Return [x, y] of the center of cell containing provided text 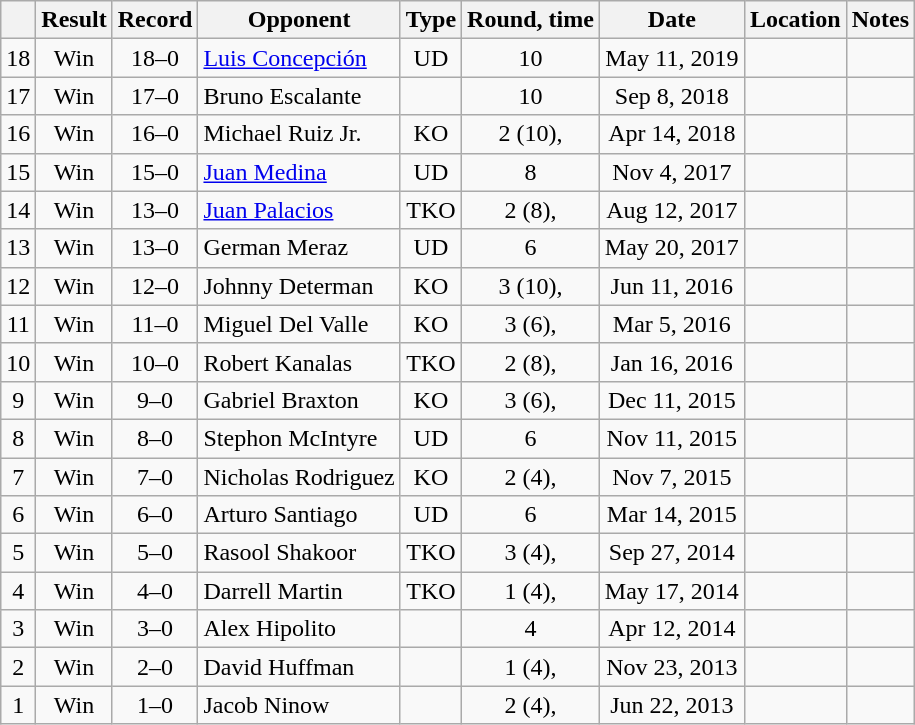
9 [18, 400]
German Meraz [299, 248]
2 (10), [531, 134]
Round, time [531, 20]
Nov 7, 2015 [672, 477]
Mar 5, 2016 [672, 324]
16 [18, 134]
3 (10), [531, 286]
12–0 [155, 286]
18–0 [155, 58]
Arturo Santiago [299, 515]
Opponent [299, 20]
Notes [880, 20]
8–0 [155, 438]
7 [18, 477]
Record [155, 20]
Sep 27, 2014 [672, 553]
16–0 [155, 134]
5 [18, 553]
Aug 12, 2017 [672, 210]
Nov 23, 2013 [672, 667]
1–0 [155, 705]
Juan Palacios [299, 210]
3 [18, 629]
6–0 [155, 515]
Johnny Determan [299, 286]
Jun 22, 2013 [672, 705]
Jun 11, 2016 [672, 286]
Darrell Martin [299, 591]
May 17, 2014 [672, 591]
15 [18, 172]
10–0 [155, 362]
12 [18, 286]
17 [18, 96]
Result [74, 20]
18 [18, 58]
2 [18, 667]
May 11, 2019 [672, 58]
Luis Concepción [299, 58]
15–0 [155, 172]
Dec 11, 2015 [672, 400]
May 20, 2017 [672, 248]
Gabriel Braxton [299, 400]
4–0 [155, 591]
Date [672, 20]
Michael Ruiz Jr. [299, 134]
3–0 [155, 629]
Juan Medina [299, 172]
Sep 8, 2018 [672, 96]
Jacob Ninow [299, 705]
Stephon McIntyre [299, 438]
Apr 14, 2018 [672, 134]
Robert Kanalas [299, 362]
Mar 14, 2015 [672, 515]
7–0 [155, 477]
Alex Hipolito [299, 629]
1 [18, 705]
Apr 12, 2014 [672, 629]
13 [18, 248]
Nov 4, 2017 [672, 172]
2–0 [155, 667]
17–0 [155, 96]
Nicholas Rodriguez [299, 477]
Location [795, 20]
Rasool Shakoor [299, 553]
David Huffman [299, 667]
11 [18, 324]
Miguel Del Valle [299, 324]
Bruno Escalante [299, 96]
Nov 11, 2015 [672, 438]
14 [18, 210]
Type [430, 20]
9–0 [155, 400]
3 (4), [531, 553]
11–0 [155, 324]
Jan 16, 2016 [672, 362]
5–0 [155, 553]
